Pinpoint the cell where the given text exists, returning its (X, Y) midpoint coordinate. 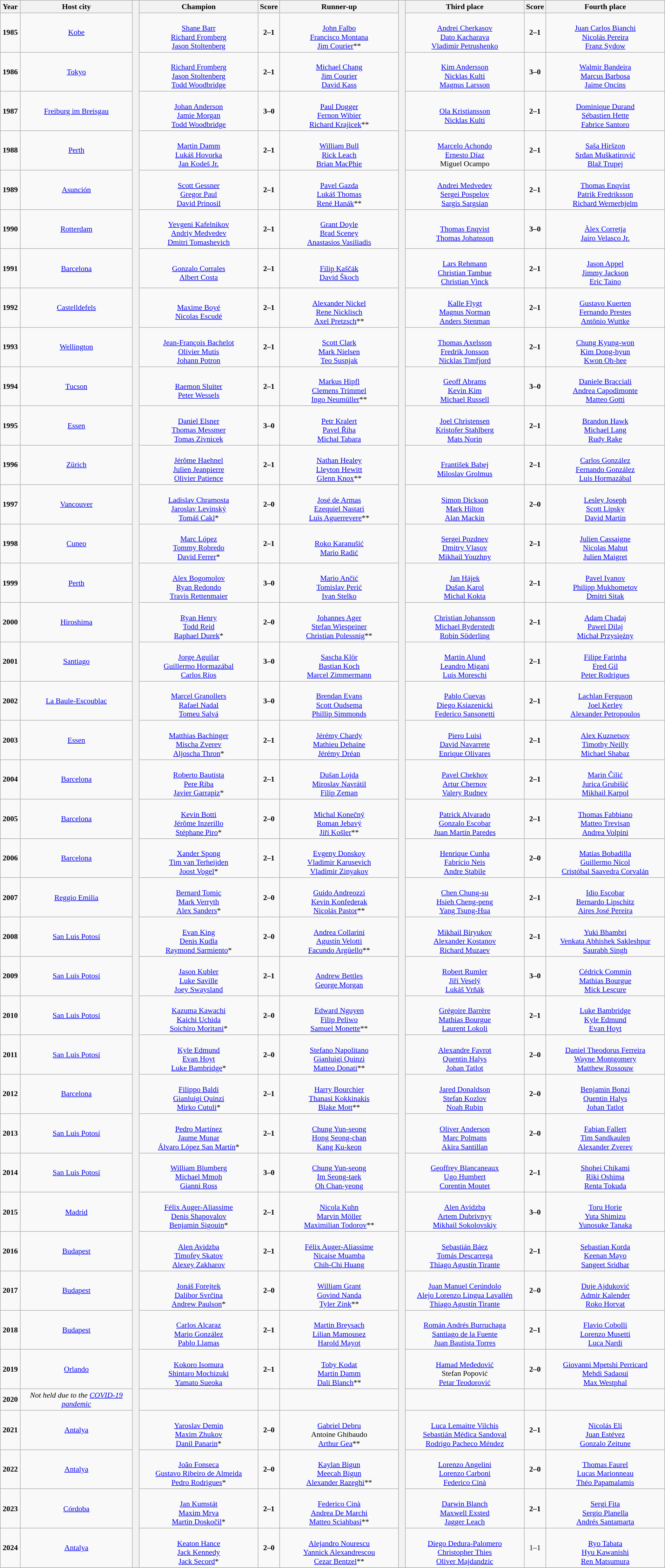
Toru HorieYuta ShimizuYunosuke Tanaka (605, 1212)
Geoffrey BlancaneauxUgo HumbertCorentin Moutet (464, 1172)
Roberto BautistaPere RibaJavier Garrapiz* (199, 779)
Harry BourchierThanasi KokkinakisBlake Mott** (339, 1094)
Daniel Theodorus FerreiraWayne MontgomeryMatthew Rossouw (605, 1055)
Sascha KlörBastian KochMarcel Zimmermann (339, 662)
2021 (11, 1430)
Jared DonaldsonStefan KozlovNoah Rubin (464, 1094)
1988 (11, 150)
2002 (11, 701)
Chung Kyung-wonKim Dong-hyunKwon Oh-hee (605, 347)
Joel ChristensenKristofer StahlbergMats Norin (464, 426)
1998 (11, 543)
Third place (464, 7)
Stefano NapolitanoGianluigi QuinziMatteo Donati** (339, 1055)
Martin BreysachLilian MamousezHarold Mayot (339, 1330)
2024 (11, 1548)
1985 (11, 33)
Dominique DurandSébastien HetteFabrice Santoro (605, 111)
Chung Yun-seongIm Seong-taekOh Chan-yeong (339, 1172)
Sergei PozdnevDmitry VlasovMikhail Youzhny (464, 543)
Markus HipflClemens TrimmelIngo Neumüller** (339, 386)
Fabian FallertTim SandkaulenAlexander Zverev (605, 1133)
Juan Carlos BianchiNicolás PereiraFranz Sydow (605, 33)
Matías BobadillaGuillermo NicolCristóbal Saavedra Corvalán (605, 858)
Martin DammLukáš HovorkaJan Kodeš Jr. (199, 150)
Edward NguyenFilip PeliwoSamuel Monette** (339, 1015)
2005 (11, 819)
Jason KublerLuke SavilleJoey Swaysland (199, 976)
Vancouver (76, 504)
Thomas EnqvistThomas Johansson (464, 229)
Diego Dedura-PalomeroChristopher ThiesOliver Majdandzic (464, 1548)
Xander SpongTim van TerheijdenJoost Vogel* (199, 858)
Benjamin BonziQuentin HalysJohan Tatlot (605, 1094)
Filip KaščákDavid Škoch (339, 269)
Carlos GonzálezFernando GonzálezLuis Hormazábal (605, 465)
Bernard TomicMark VerrythAlex Sanders* (199, 898)
Shohei ChikamiRiki OshimaRenta Tokuda (605, 1172)
Luca Lemaitre VilchisSebastián Médica SandovalRodrigo Pacheco Méndez (464, 1430)
Àlex CorretjaJairo Velasco Jr. (605, 229)
Gabriel DebruAntoine GhibaudoArthur Gea** (339, 1430)
Asunción (76, 190)
Cuneo (76, 543)
1990 (11, 229)
Saša HiršzonSrđan MuškatirovićBlaž Trupej (605, 150)
Marc LópezTommy RobredoDavid Ferrer* (199, 543)
Kokoro IsomuraShintaro MochizukiYamato Sueoka (199, 1369)
Year (11, 7)
Jean-François BachelotOlivier MutisJohann Potron (199, 347)
Kevin BottiJérôme InzerilloStéphane Piro* (199, 819)
Alen AvidzbaArtem DubrivnyyMikhail Sokolovskiy (464, 1212)
Félix Auger-AliassimeDenis ShapovalovBenjamin Sigouin* (199, 1212)
Tokyo (76, 72)
Ola KristianssonNicklas Kulti (464, 111)
František BabejMiloslav Grolmus (464, 465)
Adam ChadajPawel DilajMichał Przysiężny (605, 622)
Johan AndersonJamie MorganTodd Woodbridge (199, 111)
Pavel IvanovPhilipp MukhometovDmitri Sitak (605, 583)
Córdoba (76, 1509)
1989 (11, 190)
Marin ČilićJurica GrubišićMikhail Karpol (605, 779)
Ryo TabataHyu KawanishiRen Matsumura (605, 1548)
Román Andrés BurruchagaSantiago de la FuenteJuan Bautista Torres (464, 1330)
William GrantGovind NandaTyler Zink** (339, 1291)
1–1 (535, 1548)
2016 (11, 1251)
Madrid (76, 1212)
1994 (11, 386)
Cédrick ComminMathias BourgueMick Lescure (605, 976)
Kyle EdmundEvan HoytLuke Bambridge* (199, 1055)
2015 (11, 1212)
Roko KaranušićMario Radić (339, 543)
Guido AndreozziKevin KonfederakNicolás Pastor** (339, 898)
William BullRick LeachBrian MacPhie (339, 150)
2010 (11, 1015)
Brandon HawkMichael LangRudy Rake (605, 426)
Thomas EnqvistPatrik FredrikssonRichard Wernerhjelm (605, 190)
Michael ChangJim CourierDavid Kass (339, 72)
Scott GessnerGregor PaulDavid Prinosil (199, 190)
2022 (11, 1469)
Flavio CobolliLorenzo MusettiLuca Nardi (605, 1330)
1991 (11, 269)
Paul DoggerFernon WibierRichard Krajicek** (339, 111)
2008 (11, 937)
Kazuma KawachiKaichi UchidaSoichiro Moritani* (199, 1015)
1993 (11, 347)
Andrei CherkasovDato KacharavaVladimir Petrushenko (464, 33)
Wellington (76, 347)
Yevgeni KafelnikovAndriy MedvedevDmitri Tomashevich (199, 229)
Sebastian KordaKeenan MayoSangeet Sridhar (605, 1251)
Tucson (76, 386)
Lorenzo AngeliniLorenzo CarboniFederico Cinà (464, 1469)
Freiburg im Breisgau (76, 111)
Champion (199, 7)
Henrique CunhaFabrício NeisAndre Stabile (464, 858)
1987 (11, 111)
1992 (11, 308)
1986 (11, 72)
Lesley JosephScott LipskyDavid Martin (605, 504)
Filipe FarinhaFred GilPeter Rodrigues (605, 662)
Richard FrombergJason StoltenbergTodd Woodbridge (199, 72)
Christian JohanssonMichael RyderstedtRobin Söderling (464, 622)
2012 (11, 1094)
Chen Chung-suHsieh Cheng-pengYang Tsung-Hua (464, 898)
Kobe (76, 33)
Jan KumstátMaxim MrvaMartin Doskočil* (199, 1509)
Jason AppelJimmy JacksonEric Taino (605, 269)
2004 (11, 779)
Maxime BoyéNicolas Escudé (199, 308)
Sebastián BáezTomás DescarregaThiago Agustín Tirante (464, 1251)
Geoff AbramsKevin KimMichael Russell (464, 386)
Andrei MedvedevSergei PospelovSargis Sargsian (464, 190)
Darwin BlanchMaxwell ExstedJagger Leach (464, 1509)
Hiroshima (76, 622)
Martín AlundLeandro MiganiLuis Moreschi (464, 662)
William BlumbergMichael MmohGianni Ross (199, 1172)
Marcelo AchondoErnesto DíazMiguel Ocampo (464, 150)
Idio EscobarBernardo LipschitzAires José Pereira (605, 898)
Chung Yun-seongHong Seong-chanKang Ku-keon (339, 1133)
Alex KuznetsovTimothy NeillyMichael Shabaz (605, 740)
2014 (11, 1172)
1999 (11, 583)
Raemon SluiterPeter Wessels (199, 386)
Daniel ElsnerThomas MessmerTomas Zivnicek (199, 426)
Daniele BraccialiAndrea CapodimonteMatteo Gotti (605, 386)
João FonsecaGustavo Ribeiro de AlmeidaPedro Rodrigues* (199, 1469)
Petr KralertPavel ŘíhaMichal Tabara (339, 426)
Walmir BandeiraMarcus BarbosaJaime Oncins (605, 72)
2009 (11, 976)
Jonáš ForejtekDalibor SvrčinaAndrew Paulson* (199, 1291)
Sergi FitaSergio PlanellaAndrés Santamarta (605, 1509)
Giovanni Mpetshi PerricardMehdi SadaouiMax Westphal (605, 1369)
Fourth place (605, 7)
Ryan HenryTodd ReidRaphael Durek* (199, 622)
Patrick AlvaradoGonzalo EscobarJuan Martín Paredes (464, 819)
2006 (11, 858)
Pavel ChekhovArtur ChernovValery Rudnev (464, 779)
Dušan LojdaMiroslav NavrátilFilip Zeman (339, 779)
Thomas FaurelLucas MarionneauThéo Papamalamis (605, 1469)
Simon DicksonMark HiltonAlan Mackin (464, 504)
1997 (11, 504)
2000 (11, 622)
Scott ClarkMark NielsenTeo Susnjak (339, 347)
Alex BogomolovRyan RedondoTravis Rettenmaier (199, 583)
Rotterdam (76, 229)
Mario AnčićTomislav PerićIvan Stelko (339, 583)
2001 (11, 662)
Castelldefels (76, 308)
Mikhail BiryukovAlexander KostanovRichard Muzaev (464, 937)
Oliver AndersonMarc PolmansAkira Santillan (464, 1133)
Orlando (76, 1369)
Matthias BachingerMischa ZverevAljoscha Thron* (199, 740)
Thomas AxelssonFredrik JonssonNicklas Timfjord (464, 347)
Yuki BhambriVenkata Abhishek SakleshpurSaurabh Singh (605, 937)
Luke BambridgeKyle EdmundEvan Hoyt (605, 1015)
John FalboFrancisco MontanaJim Courier** (339, 33)
Santiago (76, 662)
José de ArmasEzequiel NastariLuis Aguerrevere** (339, 504)
Nicola KuhnMarvin MöllerMaximilian Todorov** (339, 1212)
Gonzalo CorralesAlbert Costa (199, 269)
Reggio Emilia (76, 898)
Alexandre FavrotQuentin HalysJohan Tatlot (464, 1055)
Hamad MeđedovićStefan PopovićPetar Teodorović (464, 1369)
Pablo CuevasDiego KsiazenickiFederico Sansonetti (464, 701)
Andrea CollariniAgustín VelottiFacundo Argüello** (339, 937)
Johannes AgerStefan WiespeinerChristian Polessnig** (339, 622)
Andrew BettlesGeorge Morgan (339, 976)
Jorge AguilarGuillermo HormazábalCarlos Ríos (199, 662)
Piero LuisiDavid NavarreteEnrique Olivares (464, 740)
Michal KonečnýRoman JebavýJiří Košler** (339, 819)
Shane BarrRichard FrombergJason Stoltenberg (199, 33)
Julien CassaigneNicolas MahutJulien Maigret (605, 543)
Runner-up (339, 7)
2023 (11, 1509)
Alexander NickelRene NicklischAxel Pretzsch** (339, 308)
2017 (11, 1291)
Gustavo KuertenFernando PrestesAntônio Wuttke (605, 308)
Robert RumlerJiří VeselýLukáš Vrňák (464, 976)
Jérôme HaehnelJulien JeanpierreOlivier Patience (199, 465)
Zürich (76, 465)
2013 (11, 1133)
2018 (11, 1330)
Pavel GazdaLukáš ThomasRené Hanák** (339, 190)
Pedro MartínezJaume MunarÁlvaro López San Martín* (199, 1133)
2020 (11, 1400)
Kaylan BigunMeecah BigunAlexander Razeghi** (339, 1469)
Alen AvidzbaTimofey SkatovAlexey Zakharov (199, 1251)
Yaroslav DeminMaxim ZhukovDanil Panarin* (199, 1430)
1996 (11, 465)
Jérémy ChardyMathieu DehaineJérémy Dréan (339, 740)
Carlos AlcarazMario GonzálezPablo Llamas (199, 1330)
Lachlan FergusonJoel KerleyAlexander Petropoulos (605, 701)
Evan KingDenis KudlaRaymond Sarmiento* (199, 937)
2019 (11, 1369)
Grant DoyleBrad SceneyAnastasios Vasiliadis (339, 229)
Grégoire BarrèreMathias BourgueLaurent Lokoli (464, 1015)
Duje AjdukovićAdmir KalenderRoko Horvat (605, 1291)
Evgeny DonskoyVladimir KarusevichVladimir Zinyakov (339, 858)
Kim AnderssonNicklas KultiMagnus Larsson (464, 72)
2003 (11, 740)
Ladislav ChramostaJaroslav LevinskýTomáš Cakl* (199, 504)
2007 (11, 898)
Toby KodatMartin DammDali Blanch** (339, 1369)
Thomas FabbianoMatteo TrevisanAndrea Volpini (605, 819)
Félix Auger-AliassimeNicaise MuambaChih-Chi Huang (339, 1251)
Jan HájekDušan KarolMichal Kokta (464, 583)
Federico CinàAndrea De MarchiMatteo Sciahbasi** (339, 1509)
La Baule-Escoublac (76, 701)
Nicolás EliJuan EstévezGonzalo Zeitune (605, 1430)
2011 (11, 1055)
Marcel GranollersRafael NadalTomeu Salvá (199, 701)
Keaton HanceJack KennedyJack Secord* (199, 1548)
Filippo BaldiGianluigi QuinziMirko Cutuli* (199, 1094)
Alejandro NourescuYannick AlexandrescouCezar Bentzel** (339, 1548)
1995 (11, 426)
Kalle FlygtMagnus NormanAnders Stenman (464, 308)
Not held due to the COVID-19 pandemic (76, 1400)
Juan Manuel CerúndoloAlejo Lorenzo Lingua LavallénThiago Agustín Tirante (464, 1291)
Brendan EvansScott OudsemaPhillip Simmonds (339, 701)
Nathan HealeyLleyton HewittGlenn Knox** (339, 465)
Lars RehmannChristian TambueChristian Vinck (464, 269)
Host city (76, 7)
